Output the (x, y) coordinate of the center of the cell containing the given text.  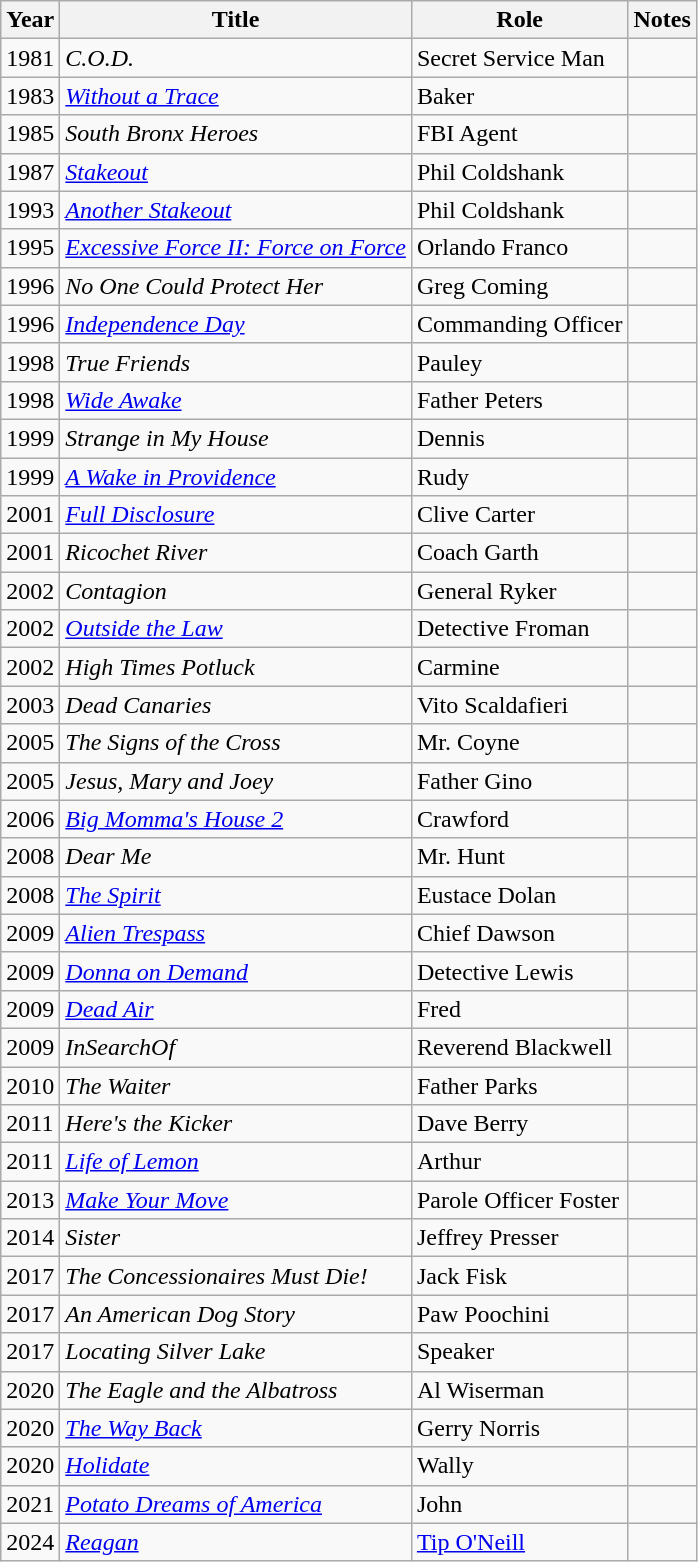
Make Your Move (236, 1200)
Paw Poochini (520, 1314)
Vito Scaldafieri (520, 705)
Greg Coming (520, 286)
2021 (30, 1504)
Detective Froman (520, 629)
An American Dog Story (236, 1314)
Jesus, Mary and Joey (236, 781)
General Ryker (520, 591)
Father Peters (520, 400)
South Bronx Heroes (236, 134)
Carmine (520, 667)
2003 (30, 705)
Crawford (520, 819)
Potato Dreams of America (236, 1504)
Reverend Blackwell (520, 1047)
Wide Awake (236, 400)
Al Wiserman (520, 1390)
Eustace Dolan (520, 895)
Dennis (520, 438)
Without a Trace (236, 96)
Orlando Franco (520, 248)
Tip O'Neill (520, 1542)
The Concessionaires Must Die! (236, 1276)
C.O.D. (236, 58)
1985 (30, 134)
Dave Berry (520, 1124)
True Friends (236, 362)
Year (30, 20)
Life of Lemon (236, 1162)
Ricochet River (236, 553)
1981 (30, 58)
Wally (520, 1466)
Gerry Norris (520, 1428)
Father Gino (520, 781)
The Spirit (236, 895)
Sister (236, 1238)
Contagion (236, 591)
Independence Day (236, 324)
Baker (520, 96)
Holidate (236, 1466)
John (520, 1504)
Rudy (520, 477)
No One Could Protect Her (236, 286)
1987 (30, 172)
2014 (30, 1238)
The Signs of the Cross (236, 743)
2010 (30, 1085)
The Waiter (236, 1085)
Coach Garth (520, 553)
Speaker (520, 1352)
Pauley (520, 362)
Fred (520, 1009)
Jack Fisk (520, 1276)
Dear Me (236, 857)
Stakeout (236, 172)
Full Disclosure (236, 515)
Jeffrey Presser (520, 1238)
Notes (662, 20)
Detective Lewis (520, 971)
High Times Potluck (236, 667)
1995 (30, 248)
Here's the Kicker (236, 1124)
Secret Service Man (520, 58)
Arthur (520, 1162)
A Wake in Providence (236, 477)
Title (236, 20)
Father Parks (520, 1085)
InSearchOf (236, 1047)
Alien Trespass (236, 933)
Outside the Law (236, 629)
Another Stakeout (236, 210)
Excessive Force II: Force on Force (236, 248)
Role (520, 20)
Chief Dawson (520, 933)
Donna on Demand (236, 971)
FBI Agent (520, 134)
The Way Back (236, 1428)
Clive Carter (520, 515)
2006 (30, 819)
Commanding Officer (520, 324)
Mr. Coyne (520, 743)
Reagan (236, 1542)
The Eagle and the Albatross (236, 1390)
Locating Silver Lake (236, 1352)
Dead Canaries (236, 705)
Strange in My House (236, 438)
2013 (30, 1200)
1993 (30, 210)
Mr. Hunt (520, 857)
1983 (30, 96)
Big Momma's House 2 (236, 819)
Dead Air (236, 1009)
Parole Officer Foster (520, 1200)
2024 (30, 1542)
